Pinpoint the cell where the given text exists, returning its (X, Y) midpoint coordinate. 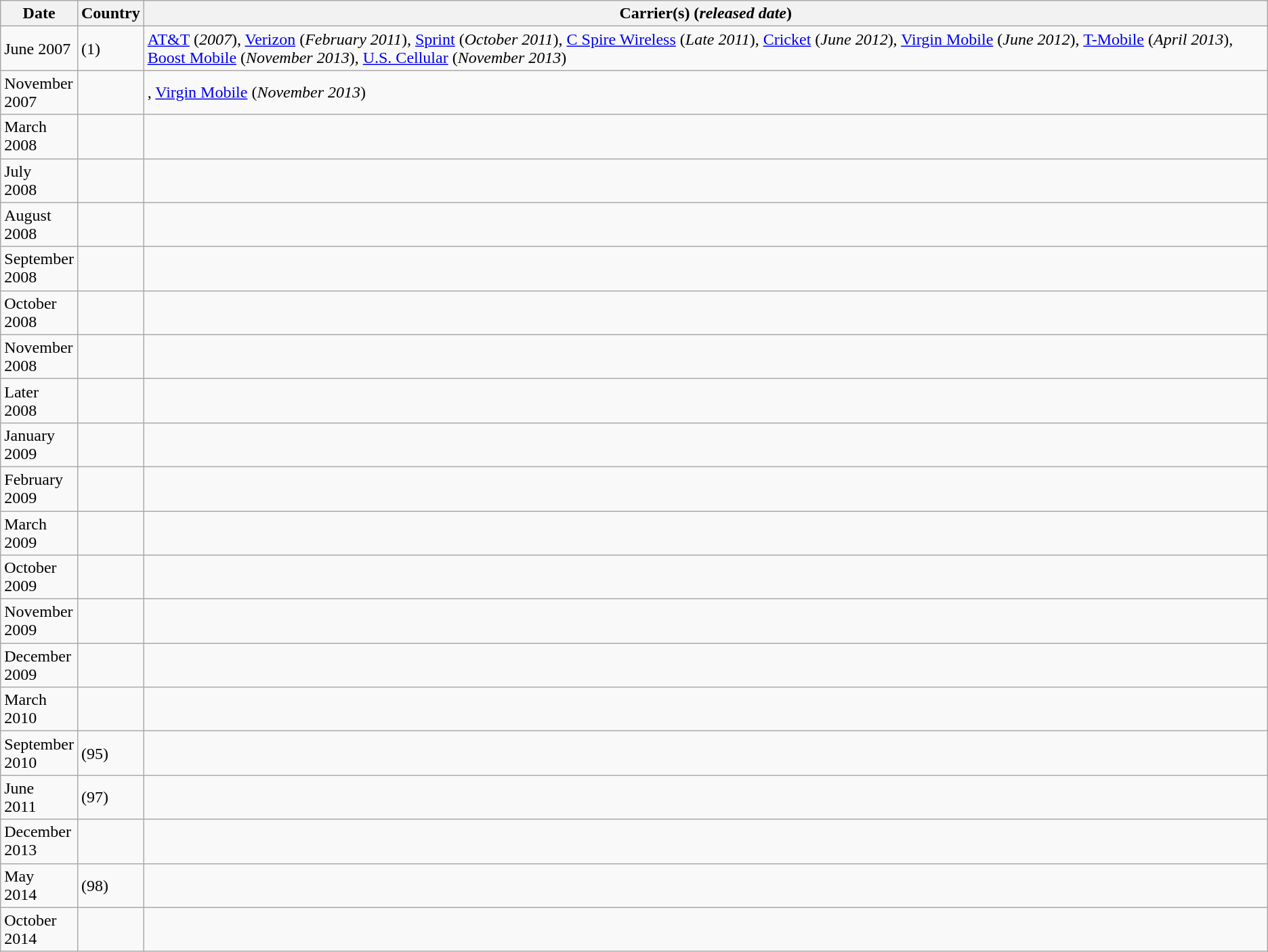
, Virgin Mobile (November 2013) (706, 92)
November2009 (39, 622)
(1) (110, 49)
October2009 (39, 577)
February2009 (39, 489)
August2008 (39, 225)
January2009 (39, 444)
December2009 (39, 665)
(97) (110, 798)
Country (110, 14)
June2011 (39, 798)
Carrier(s) (released date) (706, 14)
(98) (110, 886)
October2014 (39, 929)
Date (39, 14)
July2008 (39, 180)
May2014 (39, 886)
March2009 (39, 532)
June 2007 (39, 49)
September2008 (39, 268)
(95) (110, 753)
October2008 (39, 313)
November2008 (39, 356)
December2013 (39, 841)
March2008 (39, 137)
Later2008 (39, 401)
September2010 (39, 753)
March2010 (39, 710)
November2007 (39, 92)
